Extract the (x, y) coordinate from the center of the cell holding the provided text.  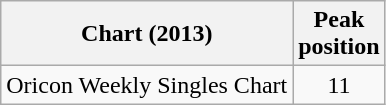
Peakposition (339, 34)
Chart (2013) (147, 34)
11 (339, 85)
Oricon Weekly Singles Chart (147, 85)
